For the text-containing cell, return its midpoint in (x, y) coordinate format. 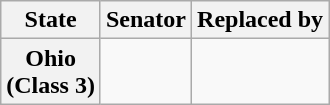
Ohio(Class 3) (51, 72)
Replaced by (260, 20)
Senator (146, 20)
State (51, 20)
